Return the [x, y] coordinate for the center point of the cell that contains the specified text.  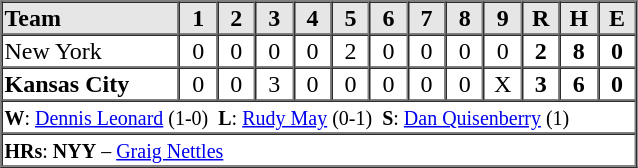
7 [427, 18]
1 [198, 18]
E [617, 18]
New York [91, 50]
4 [312, 18]
H [579, 18]
5 [350, 18]
HRs: NYY – Graig Nettles [319, 150]
Kansas City [91, 84]
Team [91, 18]
R [541, 18]
9 [503, 18]
X [503, 84]
W: Dennis Leonard (1-0) L: Rudy May (0-1) S: Dan Quisenberry (1) [319, 116]
